Pinpoint the cell where the given text exists, returning its (X, Y) midpoint coordinate. 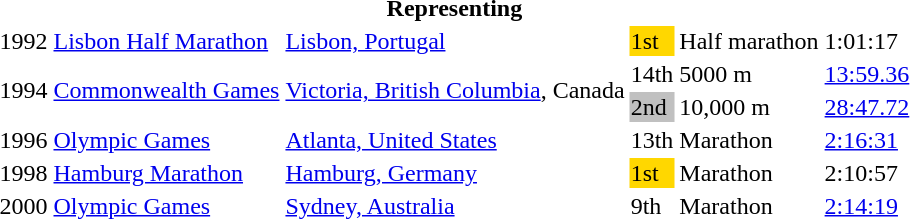
14th (652, 74)
Victoria, British Columbia, Canada (455, 90)
13th (652, 140)
5000 m (749, 74)
Lisbon, Portugal (455, 41)
Atlanta, United States (455, 140)
Hamburg, Germany (455, 173)
2nd (652, 107)
Half marathon (749, 41)
Hamburg Marathon (166, 173)
Lisbon Half Marathon (166, 41)
10,000 m (749, 107)
Olympic Games (166, 140)
Commonwealth Games (166, 90)
